Return [X, Y] of the center of cell containing provided text 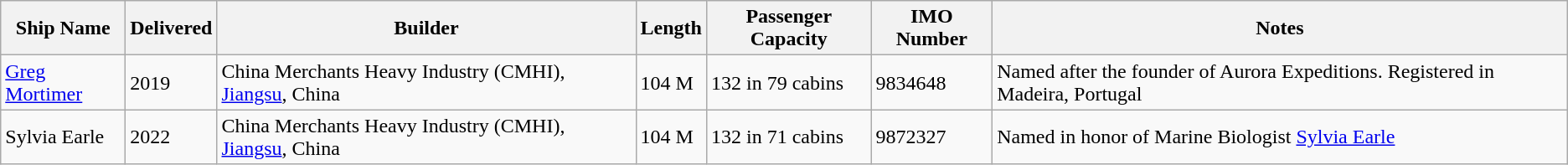
Greg Mortimer [64, 82]
9872327 [931, 137]
2019 [171, 82]
Passenger Capacity [789, 28]
Sylvia Earle [64, 137]
Builder [426, 28]
132 in 71 cabins [789, 137]
Notes [1280, 28]
Length [671, 28]
Named in honor of Marine Biologist Sylvia Earle [1280, 137]
9834648 [931, 82]
2022 [171, 137]
Ship Name [64, 28]
Delivered [171, 28]
IMO Number [931, 28]
Named after the founder of Aurora Expeditions. Registered in Madeira, Portugal [1280, 82]
132 in 79 cabins [789, 82]
